Return (x, y) of the center of cell containing provided text 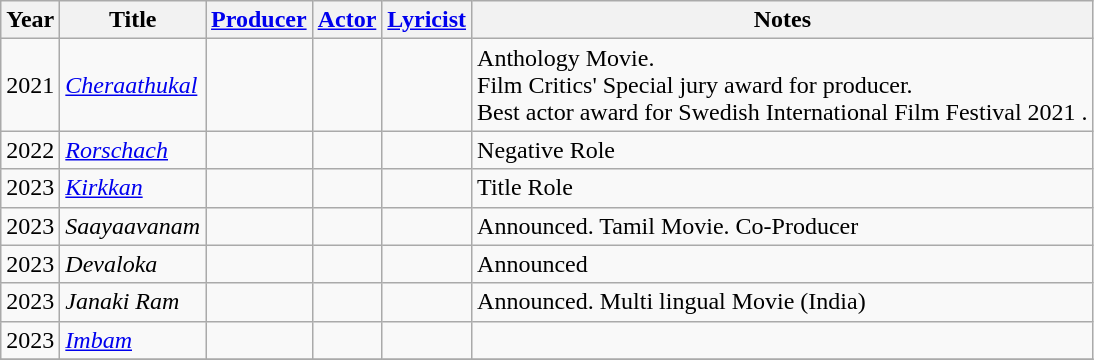
Devaloka (133, 264)
Imbam (133, 340)
Anthology Movie.Film Critics' Special jury award for producer.Best actor award for Swedish International Film Festival 2021 . (783, 85)
2021 (30, 85)
Announced. Tamil Movie. Co-Producer (783, 226)
Announced. Multi lingual Movie (India) (783, 302)
Janaki Ram (133, 302)
Year (30, 20)
Actor (347, 20)
Title (133, 20)
Saayaavanam (133, 226)
Cheraathukal (133, 85)
Notes (783, 20)
Announced (783, 264)
2022 (30, 150)
Lyricist (427, 20)
Kirkkan (133, 188)
Title Role (783, 188)
Producer (260, 20)
Rorschach (133, 150)
Negative Role (783, 150)
